From the cell containing the given text, extract its center point as (X, Y) coordinate. 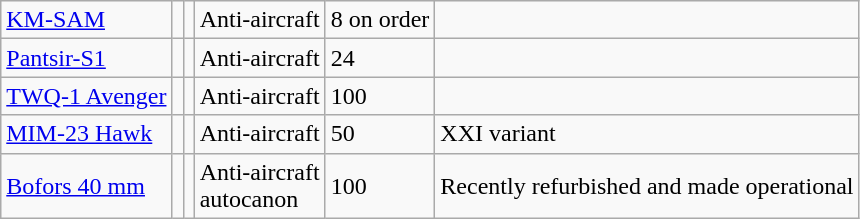
MIM-23 Hawk (86, 134)
50 (380, 134)
Anti-aircraftautocanon (260, 186)
Recently refurbished and made operational (647, 186)
Bofors 40 mm (86, 186)
Pantsir-S1 (86, 58)
KM-SAM (86, 20)
TWQ-1 Avenger (86, 96)
24 (380, 58)
8 on order (380, 20)
XXI variant (647, 134)
